From the cell containing the given text, extract its center point as [X, Y] coordinate. 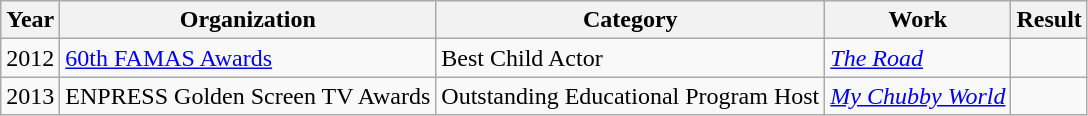
Category [630, 20]
2013 [30, 96]
Outstanding Educational Program Host [630, 96]
Result [1049, 20]
Organization [248, 20]
The Road [918, 58]
2012 [30, 58]
Year [30, 20]
Best Child Actor [630, 58]
60th FAMAS Awards [248, 58]
Work [918, 20]
My Chubby World [918, 96]
ENPRESS Golden Screen TV Awards [248, 96]
